Extract the (x, y) coordinate from the center of the cell holding the provided text.  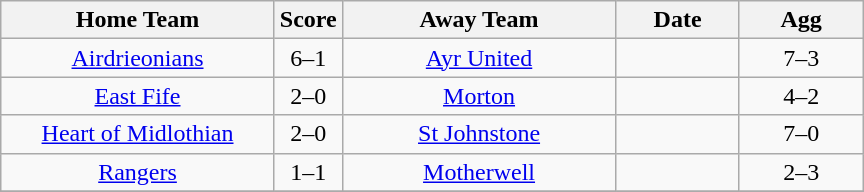
Home Team (138, 20)
Airdrieonians (138, 58)
Date (678, 20)
4–2 (801, 96)
Rangers (138, 172)
1–1 (308, 172)
Morton (479, 96)
East Fife (138, 96)
7–3 (801, 58)
Heart of Midlothian (138, 134)
Away Team (479, 20)
Ayr United (479, 58)
6–1 (308, 58)
St Johnstone (479, 134)
7–0 (801, 134)
Score (308, 20)
2–3 (801, 172)
Motherwell (479, 172)
Agg (801, 20)
